Pinpoint the cell where the given text exists, returning its [X, Y] midpoint coordinate. 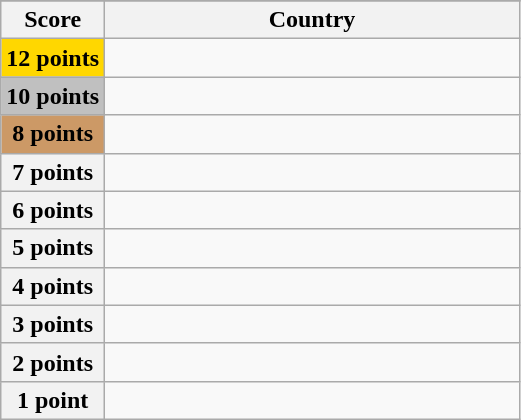
Country [312, 20]
12 points [53, 58]
6 points [53, 210]
8 points [53, 134]
1 point [53, 400]
4 points [53, 286]
3 points [53, 324]
2 points [53, 362]
Score [53, 20]
10 points [53, 96]
5 points [53, 248]
7 points [53, 172]
